Capture the cell that displays the provided text and extract its [x, y] central coordinate. 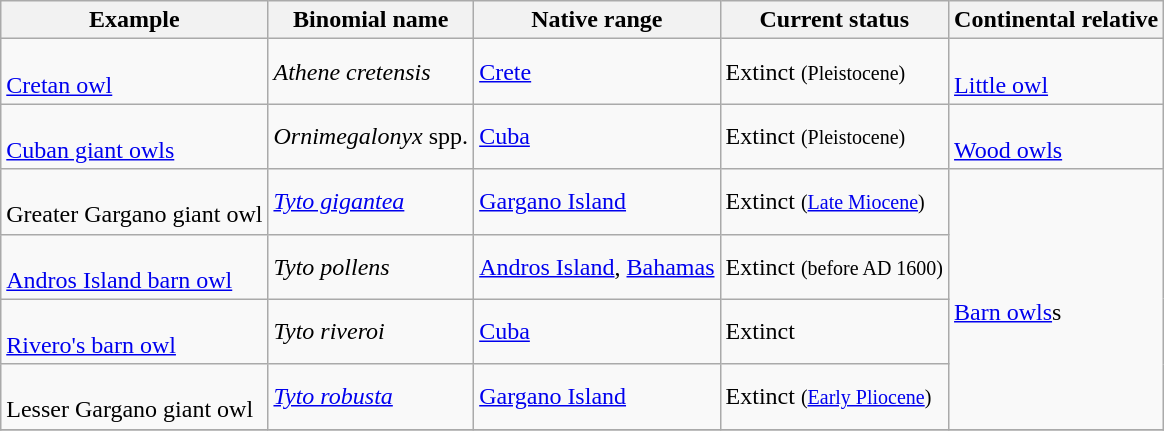
Example [134, 20]
Tyto pollens [371, 266]
Cretan owl [134, 72]
Rivero's barn owl [134, 332]
Extinct (Early Pliocene) [834, 396]
Lesser Gargano giant owl [134, 396]
Tyto riveroi [371, 332]
Wood owls [1056, 136]
Continental relative [1056, 20]
Binomial name [371, 20]
Extinct (before AD 1600) [834, 266]
Tyto robusta [371, 396]
Little owl [1056, 72]
Andros Island barn owl [134, 266]
Extinct (Late Miocene) [834, 202]
Native range [597, 20]
Barn owlss [1056, 299]
Current status [834, 20]
Greater Gargano giant owl [134, 202]
Tyto gigantea [371, 202]
Ornimegalonyx spp. [371, 136]
Crete [597, 72]
Extinct [834, 332]
Cuban giant owls [134, 136]
Athene cretensis [371, 72]
Andros Island, Bahamas [597, 266]
